Return the (X, Y) coordinate for the center point of the cell that contains the specified text.  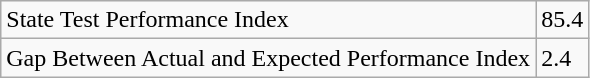
2.4 (562, 58)
Gap Between Actual and Expected Performance Index (268, 58)
State Test Performance Index (268, 20)
85.4 (562, 20)
